For the text-containing cell, return its midpoint in [x, y] coordinate format. 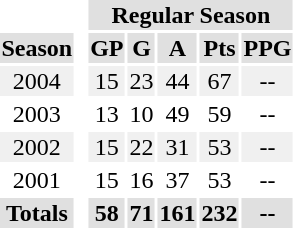
49 [178, 114]
Pts [220, 48]
23 [142, 81]
PPG [268, 48]
161 [178, 213]
2004 [37, 81]
2001 [37, 180]
37 [178, 180]
Totals [37, 213]
44 [178, 81]
10 [142, 114]
22 [142, 147]
2003 [37, 114]
67 [220, 81]
G [142, 48]
Season [37, 48]
71 [142, 213]
232 [220, 213]
58 [107, 213]
2002 [37, 147]
59 [220, 114]
16 [142, 180]
31 [178, 147]
A [178, 48]
GP [107, 48]
13 [107, 114]
Regular Season [191, 15]
